Capture the cell that displays the provided text and extract its [X, Y] central coordinate. 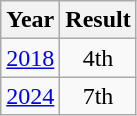
Result [98, 20]
Year [30, 20]
2024 [30, 96]
2018 [30, 58]
4th [98, 58]
7th [98, 96]
